From the cell containing the given text, extract its center point as (x, y) coordinate. 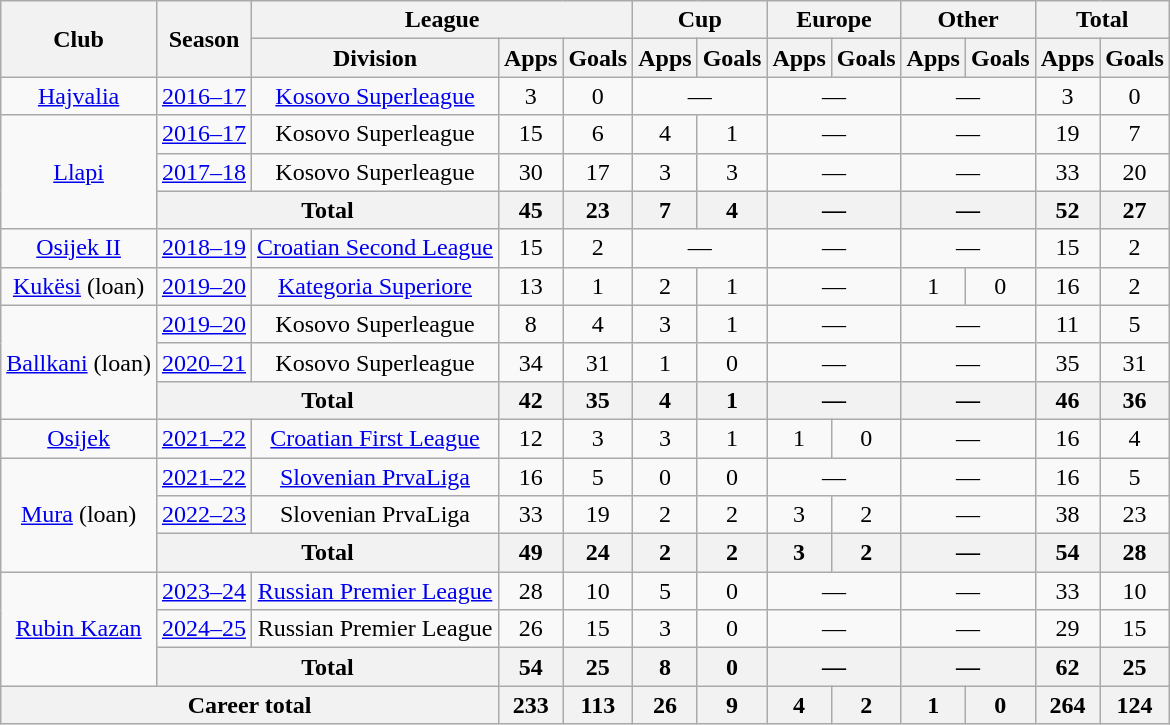
113 (598, 705)
20 (1135, 172)
36 (1135, 400)
Rubin Kazan (79, 629)
2023–24 (204, 591)
29 (1067, 629)
Kukësi (loan) (79, 286)
Kategoria Superiore (376, 286)
Osijek II (79, 248)
Osijek (79, 438)
62 (1067, 667)
Division (376, 58)
Season (204, 39)
Other (968, 20)
17 (598, 172)
6 (598, 134)
233 (530, 705)
12 (530, 438)
Llapi (79, 172)
42 (530, 400)
2017–18 (204, 172)
52 (1067, 210)
Club (79, 39)
46 (1067, 400)
49 (530, 553)
2022–23 (204, 515)
9 (732, 705)
Croatian First League (376, 438)
Europe (834, 20)
Croatian Second League (376, 248)
Ballkani (loan) (79, 362)
30 (530, 172)
27 (1135, 210)
Career total (250, 705)
45 (530, 210)
Mura (loan) (79, 515)
Cup (700, 20)
13 (530, 286)
2020–21 (204, 362)
2018–19 (204, 248)
2024–25 (204, 629)
38 (1067, 515)
264 (1067, 705)
League (442, 20)
Hajvalia (79, 96)
11 (1067, 324)
34 (530, 362)
24 (598, 553)
124 (1135, 705)
